Output the [x, y] coordinate of the center of the cell containing the given text.  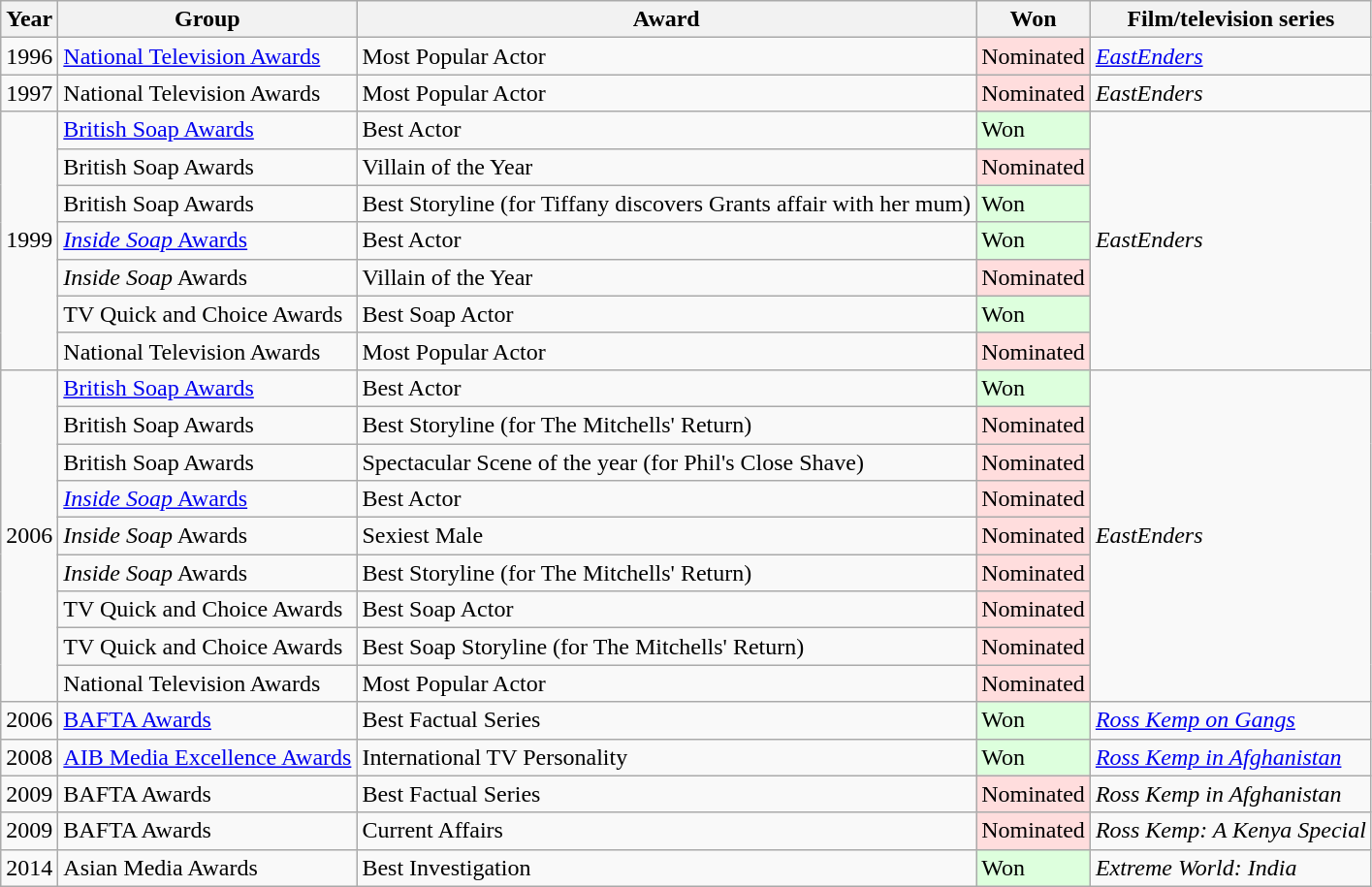
1997 [29, 93]
Spectacular Scene of the year (for Phil's Close Shave) [667, 462]
Ross Kemp: A Kenya Special [1230, 831]
Film/television series [1230, 19]
Asian Media Awards [207, 868]
Best Investigation [667, 868]
Award [667, 19]
1999 [29, 240]
AIB Media Excellence Awards [207, 757]
Current Affairs [667, 831]
2008 [29, 757]
Group [207, 19]
1996 [29, 56]
Best Soap Storyline (for The Mitchells' Return) [667, 647]
Extreme World: India [1230, 868]
Year [29, 19]
Best Storyline (for Tiffany discovers Grants affair with her mum) [667, 204]
Sexiest Male [667, 536]
International TV Personality [667, 757]
2014 [29, 868]
Ross Kemp on Gangs [1230, 720]
